Identify which cell holds the provided text, then report its [X, Y] central coordinate. 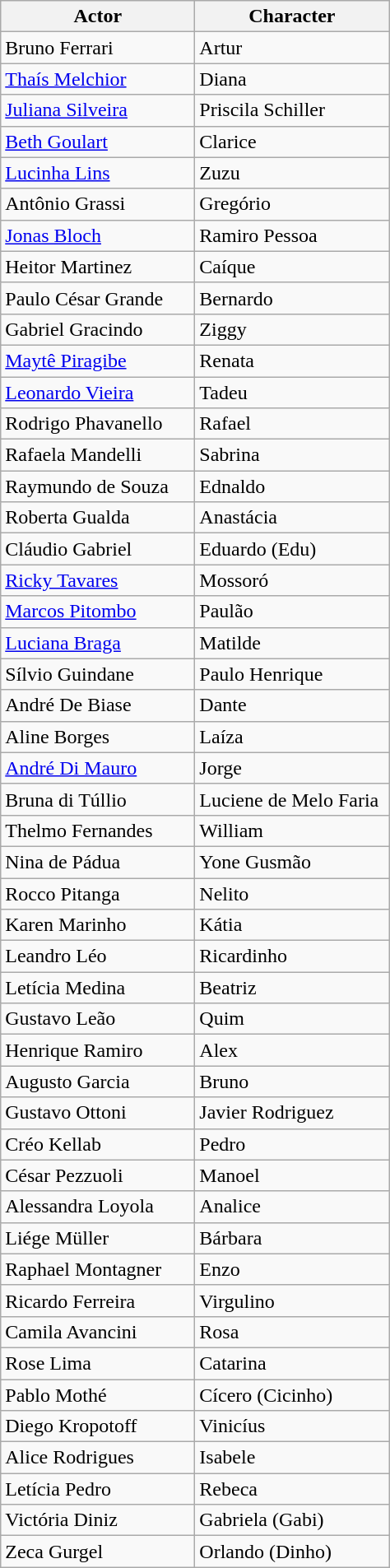
Raphael Montagner [98, 1269]
Priscila Schiller [292, 110]
Victória Diniz [98, 1520]
Lucinha Lins [98, 173]
Paulão [292, 612]
Nelito [292, 893]
Ednaldo [292, 486]
Kátia [292, 925]
Isabele [292, 1458]
André Di Mauro [98, 768]
Yone Gusmão [292, 862]
Juliana Silveira [98, 110]
Alessandra Loyola [98, 1207]
Bruno [292, 1082]
César Pezzuoli [98, 1175]
Luciana Braga [98, 643]
Aline Borges [98, 737]
Rebeca [292, 1489]
Cláudio Gabriel [98, 549]
Jorge [292, 768]
Renata [292, 361]
Gabriel Gracindo [98, 329]
Thelmo Fernandes [98, 831]
Virgulino [292, 1300]
Rose Lima [98, 1363]
Anastácia [292, 518]
Rafaela Mandelli [98, 455]
Enzo [292, 1269]
Heitor Martinez [98, 267]
Ricardinho [292, 956]
Ricky Tavares [98, 580]
Artur [292, 48]
Ramiro Pessoa [292, 235]
Dante [292, 705]
Camila Avancini [98, 1332]
Gregório [292, 204]
Rodrigo Phavanello [98, 424]
Zuzu [292, 173]
Pablo Mothé [98, 1395]
Eduardo (Edu) [292, 549]
Javier Rodriguez [292, 1113]
Diana [292, 79]
Beth Goulart [98, 142]
Créo Kellab [98, 1144]
Paulo César Grande [98, 298]
Leonardo Vieira [98, 393]
Orlando (Dinho) [292, 1552]
Liége Müller [98, 1238]
Caíque [292, 267]
Henrique Ramiro [98, 1050]
Alice Rodrigues [98, 1458]
Diego Kropotoff [98, 1426]
Bernardo [292, 298]
Antônio Grassi [98, 204]
William [292, 831]
Vinicíus [292, 1426]
Matilde [292, 643]
Thaís Melchior [98, 79]
Roberta Gualda [98, 518]
Paulo Henrique [292, 674]
Nina de Pádua [98, 862]
Marcos Pitombo [98, 612]
Character [292, 16]
Beatriz [292, 988]
André De Biase [98, 705]
Maytê Piragibe [98, 361]
Pedro [292, 1144]
Bruna di Túllio [98, 799]
Augusto Garcia [98, 1082]
Rafael [292, 424]
Analice [292, 1207]
Alex [292, 1050]
Catarina [292, 1363]
Gustavo Leão [98, 1019]
Rocco Pitanga [98, 893]
Sabrina [292, 455]
Bruno Ferrari [98, 48]
Quim [292, 1019]
Sílvio Guindane [98, 674]
Leandro Léo [98, 956]
Tadeu [292, 393]
Letícia Medina [98, 988]
Letícia Pedro [98, 1489]
Clarice [292, 142]
Karen Marinho [98, 925]
Ziggy [292, 329]
Rosa [292, 1332]
Zeca Gurgel [98, 1552]
Actor [98, 16]
Cícero (Cicinho) [292, 1395]
Manoel [292, 1175]
Bárbara [292, 1238]
Laíza [292, 737]
Ricardo Ferreira [98, 1300]
Gabriela (Gabi) [292, 1520]
Mossoró [292, 580]
Raymundo de Souza [98, 486]
Luciene de Melo Faria [292, 799]
Gustavo Ottoni [98, 1113]
Jonas Bloch [98, 235]
